Detect which cell encompasses the target text, then output its [X, Y] center coordinate. 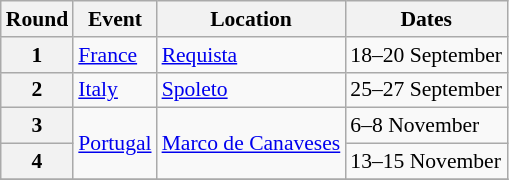
Italy [114, 90]
Dates [426, 19]
25–27 September [426, 90]
Event [114, 19]
1 [38, 55]
France [114, 55]
2 [38, 90]
4 [38, 162]
Portugal [114, 144]
18–20 September [426, 55]
3 [38, 126]
Spoleto [252, 90]
Round [38, 19]
13–15 November [426, 162]
Location [252, 19]
6–8 November [426, 126]
Marco de Canaveses [252, 144]
Requista [252, 55]
